From the cell containing the given text, extract its center point as [X, Y] coordinate. 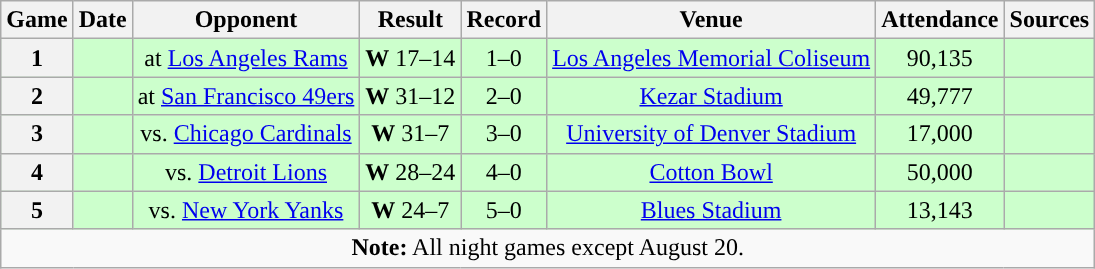
5–0 [504, 210]
Kezar Stadium [712, 96]
5 [37, 210]
University of Denver Stadium [712, 134]
Record [504, 20]
W 31–7 [410, 134]
Result [410, 20]
Game [37, 20]
Sources [1050, 20]
at San Francisco 49ers [246, 96]
3 [37, 134]
17,000 [940, 134]
W 31–12 [410, 96]
50,000 [940, 172]
at Los Angeles Rams [246, 58]
W 24–7 [410, 210]
Opponent [246, 20]
W 17–14 [410, 58]
49,777 [940, 96]
Venue [712, 20]
Blues Stadium [712, 210]
2–0 [504, 96]
3–0 [504, 134]
2 [37, 96]
4 [37, 172]
1–0 [504, 58]
4–0 [504, 172]
Date [102, 20]
vs. New York Yanks [246, 210]
13,143 [940, 210]
vs. Chicago Cardinals [246, 134]
90,135 [940, 58]
1 [37, 58]
Note: All night games except August 20. [548, 248]
W 28–24 [410, 172]
vs. Detroit Lions [246, 172]
Attendance [940, 20]
Cotton Bowl [712, 172]
Los Angeles Memorial Coliseum [712, 58]
